Extract the [X, Y] coordinate from the center of the cell holding the provided text.  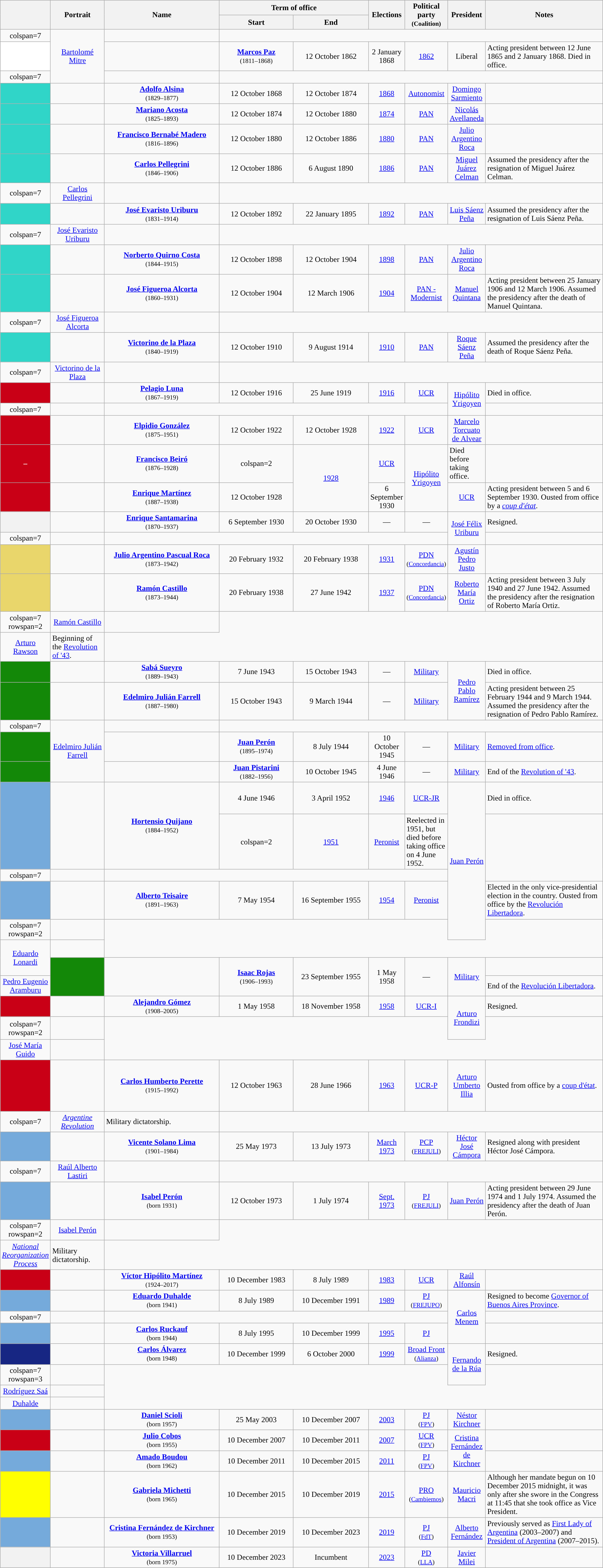
UCR-JR [426, 798]
Rodríguez Saá [25, 1391]
Carlos Menem [467, 1317]
Argentine Revolution [78, 1121]
Marcelo Torcuato de Alvear [467, 430]
1 July 1974 [331, 1201]
Politicalparty(Coalition) [426, 15]
Raúl Alberto Lastiri [78, 1171]
1922 [387, 430]
Carlos Álvarez(born 1948) [162, 1354]
1983 [387, 1280]
Duhalde [25, 1403]
PJ(FdT) [426, 1532]
Isabel Perón(born 1931) [162, 1201]
Julio Argentino Pascual Roca(1873–1942) [162, 559]
Resigned along with president Héctor José Cámpora. [544, 1147]
PJ(FREJULI) [426, 1201]
6 August 1890 [331, 168]
9 August 1914 [331, 347]
1892 [387, 214]
12 October 1862 [331, 56]
Luis Sáenz Peña [467, 214]
2015 [387, 1495]
Broad Front(Alianza) [426, 1354]
End of the Revolution of '43. [544, 772]
Edelmiro Julián Farrell [78, 751]
José Evaristo Uriburu(1831–1914) [162, 214]
8 July 1944 [331, 747]
Liberal [467, 56]
Acting president between 25 February 1944 and 9 March 1944. Assumed the presidency after the resignation of Pedro Pablo Ramírez. [544, 701]
Alberto Fernández [467, 1532]
Francisco Beiró(1876–1928) [162, 463]
1995 [387, 1333]
Francisco Bernabé Madero(1816–1896) [162, 139]
1958 [387, 1006]
PRO(Cambiemos) [426, 1495]
Carlos Pellegrini(1846–1906) [162, 168]
Assumed the presidency after the resignation of Miguel Juárez Celman. [544, 168]
2 January 1868 [387, 56]
20 October 1930 [331, 522]
José Evaristo Uriburu [78, 235]
Enrique Martínez(1887–1938) [162, 497]
Assumed the presidency after the death of Roque Sáenz Peña. [544, 347]
Carlos Pellegrini [78, 193]
Ramón Castillo(1873–1944) [162, 592]
1937 [387, 592]
Héctor José Cámpora [467, 1147]
President [467, 15]
Arturo Frondizi [467, 1018]
Néstor Kirchner [467, 1419]
12 October 1973 [256, 1201]
16 September 1955 [331, 900]
1880 [387, 139]
Cristina Fernández de Kirchner [467, 1450]
Previously served as First Lady of Argentina (2003–2007) and President of Argentina (2007–2015). [544, 1532]
1898 [387, 259]
Incumbent [331, 1557]
March1973 [387, 1147]
Domingo Sarmiento [467, 93]
National Reorganization Process [25, 1255]
1963 [387, 1086]
1999 [387, 1354]
Hortensio Quijano(1884–1952) [162, 826]
Raúl Alfonsín [467, 1280]
Removed from office. [544, 747]
End of the Revolución Libertadora. [544, 986]
2011 [387, 1461]
PJ [426, 1333]
PAN - Modernist [426, 293]
1989 [387, 1300]
Edelmiro Julián Farrell(1887–1980) [162, 701]
1874 [387, 114]
PJ(FREJUPO) [426, 1300]
Name [162, 15]
Adolfo Alsina(1829–1877) [162, 93]
Pedro Eugenio Aramburu [25, 986]
10 December 1991 [331, 1300]
José Félix Uriburu [467, 528]
Ousted from office by a coup d'état. [544, 1086]
Acting president between 29 June 1974 and 1 July 1974. Assumed the presidency after the death of Juan Perón. [544, 1201]
1904 [387, 293]
9 March 1944 [331, 701]
José Figueroa Alcorta(1860–1931) [162, 293]
Arturo Rawson [25, 647]
Javier Milei [467, 1557]
PD(LLA) [426, 1557]
Autonomist [426, 93]
– [25, 463]
Acting president between 12 June 1865 and 2 January 1868. Died in office. [544, 56]
10 December 1983 [256, 1280]
Notes [544, 15]
Acting president between 5 and 6 September 1930. Ousted from office by a coup d'état. [544, 497]
Arturo Umberto Illia [467, 1086]
Carlos Ruckauf(born 1944) [162, 1333]
Alejandro Gómez(1908–2005) [162, 1006]
UCR-I [426, 1006]
Victoria Villarruel(born 1975) [162, 1557]
Agustín Pedro Justo [467, 559]
1862 [426, 56]
Manuel Quintana [467, 293]
Enrique Santamarina(1870–1937) [162, 522]
25 June 1919 [331, 393]
1928 [331, 478]
25 May 1973 [256, 1147]
Sabá Sueyro(1889–1943) [162, 672]
Roque Sáenz Peña [467, 347]
Elpidio González(1875–1951) [162, 430]
Portrait [78, 15]
1910 [387, 347]
1954 [387, 900]
1931 [387, 559]
Reelected in 1951, but died before taking office on 4 June 1952. [426, 842]
Fernando de la Rúa [467, 1364]
3 April 1952 [331, 798]
Elected in the only vice-presidential election in the country. Ousted from office by the Revolución Libertadora. [544, 900]
UCR(FPV) [426, 1440]
Isaac Rojas(1906–1993) [256, 977]
José Figueroa Alcorta [78, 322]
Ramón Castillo [78, 622]
1868 [387, 93]
Died before taking office. [467, 463]
Start [256, 22]
Amado Boudou(born 1962) [162, 1461]
1916 [387, 393]
Although her mandate begun on 10 December 2015 midnight, it was only after she swore in the Congress at 11:45 that she took office as Vice President. [544, 1495]
Term of office [294, 8]
Victorino de la Plaza [78, 372]
13 July 1973 [331, 1147]
7 June 1943 [256, 672]
Victorino de la Plaza(1840–1919) [162, 347]
12 October 1963 [256, 1086]
Mauricio Macri [467, 1495]
7 May 1954 [256, 900]
Acting president between 3 July 1940 and 27 June 1942. Assumed the presidency after the resignation of Roberto María Ortiz. [544, 592]
1886 [387, 168]
Víctor Hipólito Martínez(1924–2017) [162, 1280]
8 July 1995 [256, 1333]
2007 [387, 1440]
Julio Cobos(born 1955) [162, 1440]
Elections [387, 15]
27 June 1942 [331, 592]
Eduardo Lonardi [25, 958]
20 February 1932 [256, 559]
Sept.1973 [387, 1201]
Isabel Perón [78, 1230]
Beginning of the Revolution of '43. [78, 647]
Marcos Paz(1811–1868) [256, 56]
Gabriela Michetti(born 1965) [162, 1495]
12 March 1906 [331, 293]
Norberto Quirno Costa(1844–1915) [162, 259]
colspan=7 rowspan=3 [25, 1375]
Roberto María Ortiz [467, 592]
28 June 1966 [331, 1086]
1951 [331, 842]
Pelagio Luna(1867–1919) [162, 393]
UCR-P [426, 1086]
Assumed the presidency after the resignation of Luis Sáenz Peña. [544, 214]
25 May 2003 [256, 1419]
Cristina Fernández de Kirchner(born 1953) [162, 1532]
2019 [387, 1532]
Juan Perón(1895–1974) [256, 747]
Resigned to become Governor of Buenos Aires Province. [544, 1300]
12 October 1916 [256, 393]
Carlos Humberto Perette(1915–1992) [162, 1086]
12 October 1868 [256, 93]
Juan Pistarini(1882–1956) [256, 772]
22 January 1895 [331, 214]
Miguel Juárez Celman [467, 168]
End [331, 22]
Mariano Acosta(1825–1893) [162, 114]
Alberto Teisaire(1891–1963) [162, 900]
6 October 2000 [331, 1354]
12 October 1922 [256, 430]
José María Guido [25, 1049]
12 October 1898 [256, 259]
1946 [387, 798]
2023 [387, 1557]
PCP(FREJULI) [426, 1147]
12 October 1910 [256, 347]
Nicolás Avellaneda [467, 114]
Bartolomé Mitre [78, 56]
2003 [387, 1419]
Eduardo Duhalde(born 1941) [162, 1300]
23 September 1955 [331, 977]
Pedro Pablo Ramírez [467, 691]
Daniel Scioli(born 1957) [162, 1419]
18 November 1958 [331, 1006]
12 October 1892 [256, 214]
Acting president between 25 January 1906 and 12 March 1906. Assumed the presidency after the death of Manuel Quintana. [544, 293]
Vicente Solano Lima(1901–1984) [162, 1147]
